Find where the given text appears and provide that cell's center as [x, y] coordinate. 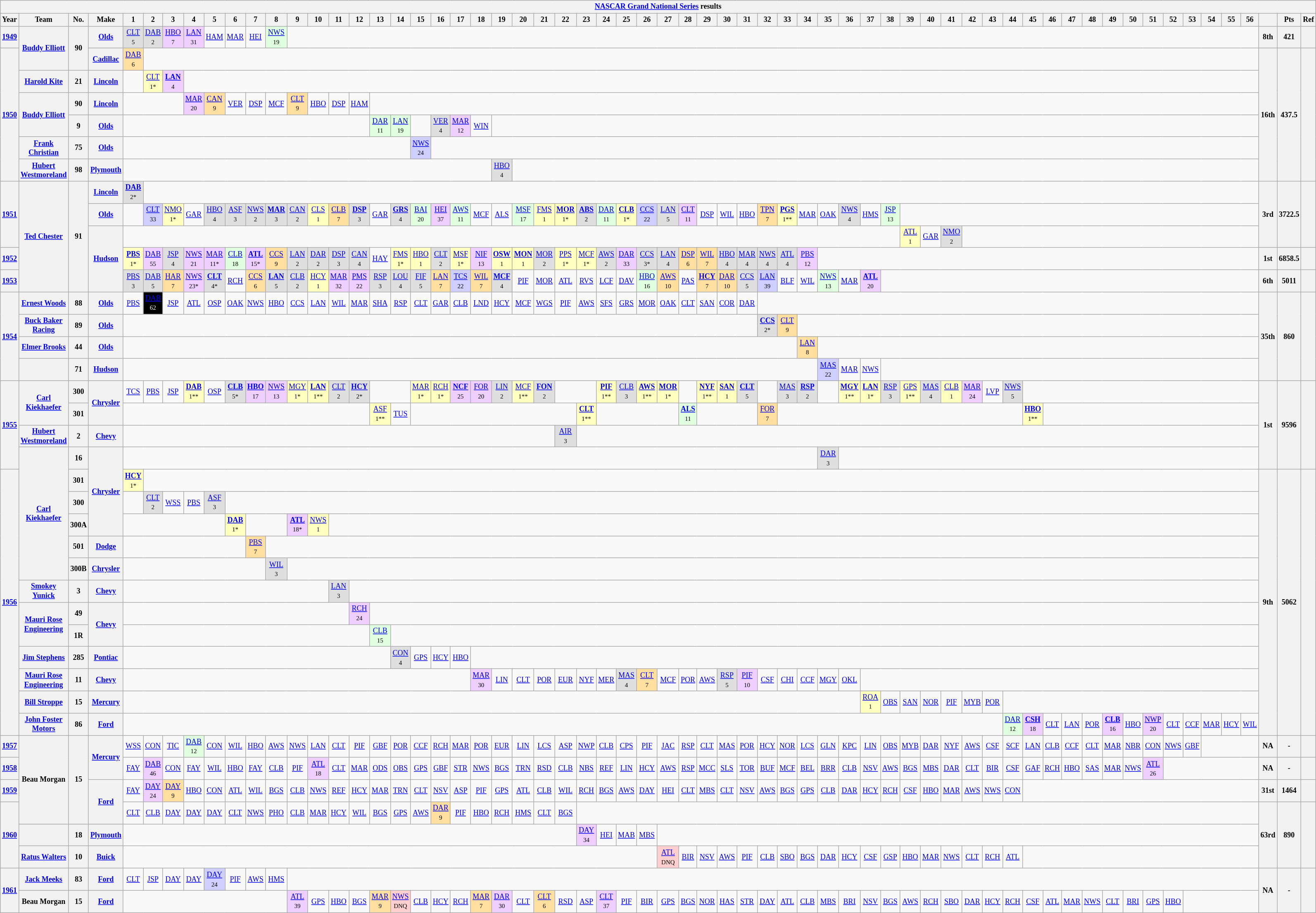
MGY1* [297, 392]
890 [1289, 835]
FOR7 [767, 414]
MSF1* [461, 259]
LOU4 [401, 281]
1R [78, 636]
NBS [587, 768]
NWS5 [1013, 392]
MOR2 [544, 259]
CCS3* [647, 259]
14 [401, 20]
46 [1052, 20]
TUS [401, 414]
VER [235, 104]
48 [1092, 20]
SFS [606, 303]
30 [727, 20]
20 [523, 20]
CLT1** [587, 414]
5 [215, 20]
LIN2 [502, 392]
SAN1 [727, 392]
RCH24 [359, 614]
29 [707, 20]
56 [1250, 20]
1464 [1289, 791]
AIR3 [566, 436]
75 [78, 148]
MAS [727, 747]
LAN1* [871, 392]
CLT4* [215, 281]
88 [78, 303]
DAV [627, 281]
GPS1** [910, 392]
31 [747, 20]
27 [668, 20]
MCF1* [587, 259]
Ratus Walters [43, 857]
13 [380, 20]
MAR20 [194, 104]
437.5 [1289, 115]
CCS2* [767, 325]
1954 [10, 336]
VER4 [440, 126]
50 [1133, 20]
CLB1* [627, 214]
GRS4 [401, 214]
NASCAR Grand National Series results [658, 7]
8th [1268, 37]
1950 [10, 115]
28 [688, 20]
DAY34 [587, 835]
ATL1 [910, 237]
CLT6 [544, 901]
OKL [849, 680]
89 [78, 325]
TOR [747, 768]
1959 [10, 791]
91 [78, 237]
DAB55 [153, 259]
DAB2 [153, 37]
1961 [10, 890]
MCF1** [523, 392]
Harold Kite [43, 81]
CLB18 [235, 259]
NWS21 [194, 259]
MAR7 [481, 901]
9596 [1289, 425]
LAN31 [194, 37]
CON4 [401, 658]
NWS24 [421, 148]
55 [1232, 20]
ABS2 [587, 214]
MAR3 [276, 214]
DAR30 [502, 901]
Jim Stephens [43, 658]
ATL4 [787, 259]
MAR1* [421, 392]
CCS5 [747, 281]
OSW1 [502, 259]
LAN7 [440, 281]
LVP [993, 392]
35th [1268, 336]
MAR11* [215, 259]
HBO1 [421, 259]
6858.5 [1289, 259]
TPN7 [767, 214]
CCS6 [255, 281]
CPS [627, 747]
12 [359, 20]
NMO2 [952, 237]
RVS [587, 281]
DAB2* [133, 192]
MGY [828, 680]
PHO [276, 813]
LAN19 [401, 126]
LAN1** [318, 392]
RCH1* [440, 392]
CLB16 [1113, 724]
FOR20 [481, 392]
NCF25 [461, 392]
MAR32 [339, 281]
MER [606, 680]
DAB62 [153, 303]
1952 [10, 259]
MAR12 [461, 126]
CLB15 [380, 636]
PIF1** [606, 392]
1955 [10, 425]
54 [1211, 20]
63rd [1268, 835]
NWP20 [1153, 724]
BEL [808, 768]
1960 [10, 835]
Ted Chester [43, 237]
4 [194, 20]
25 [627, 20]
CLB7 [339, 214]
5062 [1289, 602]
MAR4 [747, 259]
PBS1* [133, 259]
5011 [1289, 281]
36 [849, 20]
CSH18 [1033, 724]
NYF1** [707, 392]
MAR30 [481, 680]
Ref [1309, 20]
WIL3 [276, 569]
33 [787, 20]
SLS [727, 768]
NWS2 [255, 214]
WGS [544, 303]
HCY1 [318, 281]
7 [255, 20]
CCS22 [647, 214]
SHA [380, 303]
Ernest Woods [43, 303]
DAB12 [194, 747]
9th [1268, 602]
Team [43, 20]
HBO16 [647, 281]
26 [647, 20]
PPS1* [566, 259]
John Foster Motors [43, 724]
MGY1** [849, 392]
MSF17 [523, 214]
FIF5 [421, 281]
AWS11 [461, 214]
MAS22 [828, 370]
42 [972, 20]
DAR33 [627, 259]
41 [952, 20]
FON2 [544, 392]
Make [106, 20]
RSP5 [727, 680]
KPC [849, 747]
NWS23* [194, 281]
Year [10, 20]
DAR10 [727, 281]
HAY [380, 259]
23 [587, 20]
CLT1* [153, 81]
98 [78, 170]
TCS22 [461, 281]
ATL26 [1153, 768]
34 [808, 20]
52 [1173, 20]
DAB46 [153, 768]
NIF13 [481, 259]
ASF1** [380, 414]
HBO1** [1033, 414]
MAR24 [972, 392]
NWSDNQ [401, 901]
16th [1268, 115]
CLT33 [153, 214]
MON1 [523, 259]
8 [276, 20]
Pts [1289, 20]
LCF [606, 281]
ATLDNQ [668, 857]
SAS [1092, 768]
NWS1 [318, 525]
MCC [707, 768]
HBO7 [173, 37]
HCY1* [133, 481]
1958 [10, 768]
1953 [10, 281]
6th [1268, 281]
DAB1** [194, 392]
1956 [10, 602]
1957 [10, 747]
HAS [727, 901]
Smokey Yunick [43, 591]
19 [502, 20]
PMS22 [359, 281]
BLF [787, 281]
PGS1** [787, 214]
GAF [1033, 768]
Buck Baker Racing [43, 325]
Jack Meeks [43, 880]
38 [891, 20]
83 [78, 880]
LND [481, 303]
PBS12 [808, 259]
51 [1153, 20]
860 [1289, 336]
DAY9 [173, 791]
No. [78, 20]
501 [78, 547]
CHI [787, 680]
WIN [481, 126]
MAB [627, 835]
AWS2 [606, 259]
HCY7 [707, 281]
LAN39 [767, 281]
CLB3 [627, 392]
JSP4 [173, 259]
CCS9 [276, 259]
CLB1 [952, 392]
GLN [828, 747]
ATL15* [255, 259]
NMO1* [173, 214]
CLT7 [647, 680]
ATL18* [297, 525]
300A [78, 525]
HEI37 [440, 214]
CLS1 [318, 214]
Bill Stroppe [43, 702]
FMS1 [544, 214]
3rd [1268, 215]
NBR [1133, 747]
DAR12 [1013, 724]
71 [78, 370]
PAS [688, 281]
TCS [133, 392]
40 [931, 20]
PIF10 [747, 680]
CAN2 [297, 214]
HAR7 [173, 281]
PBS3 [133, 281]
1949 [10, 37]
NWS19 [276, 37]
TIC [173, 747]
BAI20 [421, 214]
DAR2 [318, 259]
CLT11 [688, 214]
ATL39 [297, 901]
LAN2 [297, 259]
HCY2* [359, 392]
285 [78, 658]
ODS [380, 768]
BUF [767, 768]
BRR [828, 768]
CAN4 [359, 259]
ROA1 [871, 702]
31st [1268, 791]
FMS1* [401, 259]
PBS7 [255, 547]
DAB6 [133, 59]
Dodge [106, 547]
Pontiac [106, 658]
CLB2 [297, 281]
32 [767, 20]
MCF4 [502, 281]
Buick [106, 857]
ATL20 [871, 281]
421 [1289, 37]
DAB5 [153, 281]
GRS [627, 303]
Cadillac [106, 59]
CLT37 [606, 901]
GSP [891, 857]
22 [566, 20]
ATL18 [318, 768]
AWS10 [668, 281]
47 [1072, 20]
3722.5 [1289, 215]
COR [727, 303]
DAB1* [235, 525]
NWP [587, 747]
37 [871, 20]
HBO17 [255, 392]
39 [910, 20]
DSP6 [688, 259]
17 [461, 20]
LAN3 [339, 591]
JSP13 [891, 214]
1 [133, 20]
45 [1033, 20]
6 [235, 20]
ALS [502, 214]
53 [1192, 20]
JAC [668, 747]
RSP2 [808, 392]
Elmer Brooks [43, 347]
AWS1** [647, 392]
1951 [10, 215]
LAN8 [808, 347]
MAR9 [380, 901]
86 [78, 724]
35 [828, 20]
ALS11 [688, 414]
SCF [1013, 747]
MAS3 [787, 392]
Frank Christian [43, 148]
CAN9 [215, 104]
CCS [297, 303]
24 [606, 20]
300B [78, 569]
DAR3 [828, 458]
43 [993, 20]
CLB5* [235, 392]
DAR9 [440, 813]
